Determine the [X, Y] coordinate at the center of the cell enclosing the given text.  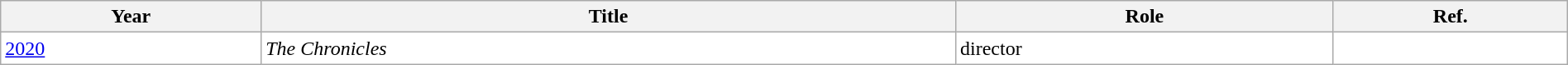
Ref. [1451, 17]
Year [131, 17]
director [1145, 48]
2020 [131, 48]
Role [1145, 17]
The Chronicles [609, 48]
Title [609, 17]
